Detect which cell encompasses the target text, then output its [X, Y] center coordinate. 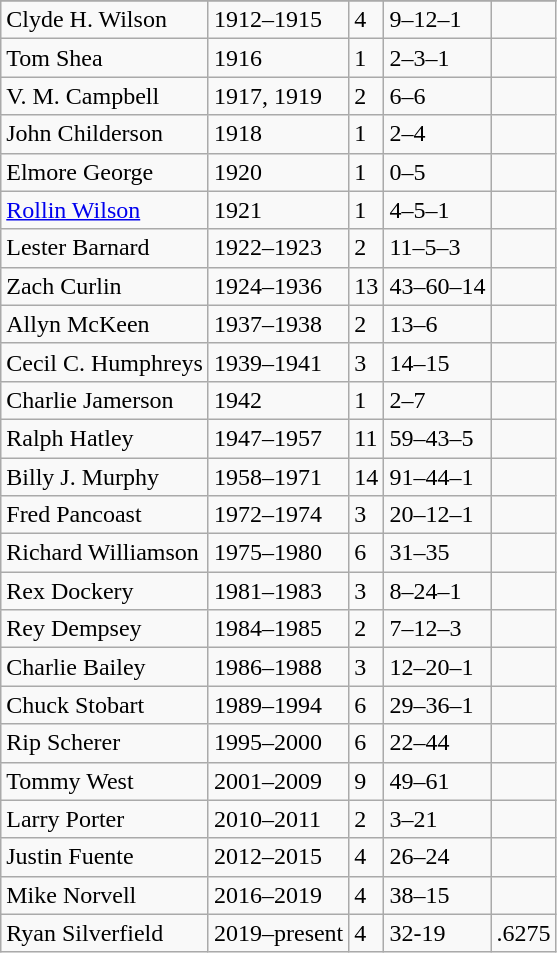
11–5–3 [438, 248]
2–7 [438, 400]
9–12–1 [438, 20]
1986–1988 [278, 667]
Richard Williamson [105, 553]
Allyn McKeen [105, 324]
1984–1985 [278, 629]
Tom Shea [105, 58]
Charlie Jamerson [105, 400]
32-19 [438, 933]
2001–2009 [278, 781]
2–3–1 [438, 58]
Clyde H. Wilson [105, 20]
4–5–1 [438, 210]
1922–1923 [278, 248]
0–5 [438, 172]
1989–1994 [278, 705]
26–24 [438, 857]
2016–2019 [278, 895]
Cecil C. Humphreys [105, 362]
6–6 [438, 96]
3–21 [438, 819]
14–15 [438, 362]
1939–1941 [278, 362]
2010–2011 [278, 819]
9 [366, 781]
1937–1938 [278, 324]
38–15 [438, 895]
Billy J. Murphy [105, 477]
1995–2000 [278, 743]
2–4 [438, 134]
1917, 1919 [278, 96]
13 [366, 286]
Elmore George [105, 172]
1975–1980 [278, 553]
Tommy West [105, 781]
Rip Scherer [105, 743]
91–44–1 [438, 477]
14 [366, 477]
1947–1957 [278, 438]
Mike Norvell [105, 895]
Charlie Bailey [105, 667]
13–6 [438, 324]
29–36–1 [438, 705]
7–12–3 [438, 629]
Rey Dempsey [105, 629]
Rollin Wilson [105, 210]
59–43–5 [438, 438]
2012–2015 [278, 857]
Justin Fuente [105, 857]
1924–1936 [278, 286]
8–24–1 [438, 591]
Larry Porter [105, 819]
11 [366, 438]
1912–1915 [278, 20]
Chuck Stobart [105, 705]
Zach Curlin [105, 286]
1918 [278, 134]
2019–present [278, 933]
1981–1983 [278, 591]
1942 [278, 400]
31–35 [438, 553]
1972–1974 [278, 515]
49–61 [438, 781]
Lester Barnard [105, 248]
1916 [278, 58]
Ryan Silverfield [105, 933]
12–20–1 [438, 667]
Fred Pancoast [105, 515]
V. M. Campbell [105, 96]
1958–1971 [278, 477]
.6275 [524, 933]
22–44 [438, 743]
1921 [278, 210]
John Childerson [105, 134]
Rex Dockery [105, 591]
43–60–14 [438, 286]
Ralph Hatley [105, 438]
1920 [278, 172]
20–12–1 [438, 515]
